Output the (X, Y) coordinate of the center of the cell containing the given text.  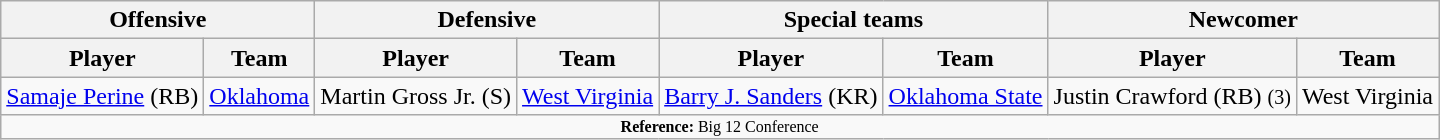
Reference: Big 12 Conference (720, 127)
Oklahoma State (966, 96)
Justin Crawford (RB) (3) (1172, 96)
Samaje Perine (RB) (102, 96)
Martin Gross Jr. (S) (416, 96)
Barry J. Sanders (KR) (771, 96)
Oklahoma (260, 96)
Special teams (854, 20)
Newcomer (1243, 20)
Offensive (158, 20)
Defensive (487, 20)
